For the text-containing cell, return its midpoint in (X, Y) coordinate format. 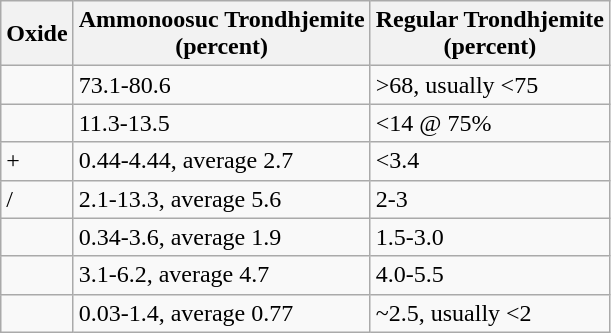
2-3 (490, 199)
Oxide (37, 34)
0.34-3.6, average 1.9 (222, 237)
<14 @ 75% (490, 123)
73.1-80.6 (222, 85)
/ (37, 199)
0.03-1.4, average 0.77 (222, 313)
1.5-3.0 (490, 237)
2.1-13.3, average 5.6 (222, 199)
+ (37, 161)
>68, usually <75 (490, 85)
4.0-5.5 (490, 275)
Regular Trondhjemite(percent) (490, 34)
0.44-4.44, average 2.7 (222, 161)
~2.5, usually <2 (490, 313)
3.1-6.2, average 4.7 (222, 275)
<3.4 (490, 161)
Ammonoosuc Trondhjemite(percent) (222, 34)
11.3-13.5 (222, 123)
